Scan for the cell matching the given text and deliver its (X, Y) coordinate at center. 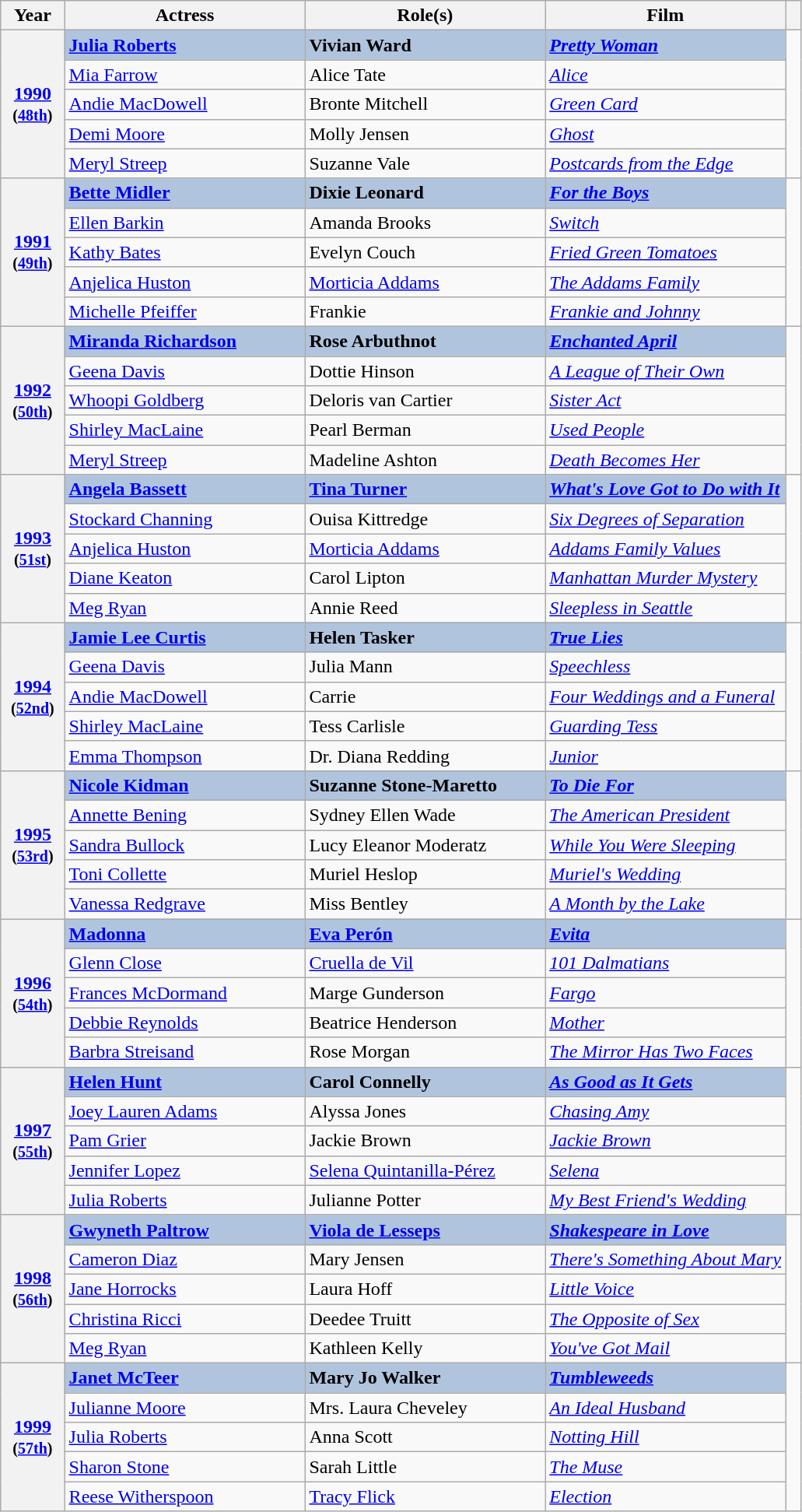
Shakespeare in Love (666, 1230)
Anna Scott (425, 1437)
Little Voice (666, 1289)
Emma Thompson (185, 756)
Pearl Berman (425, 430)
Cruella de Vil (425, 963)
Gwyneth Paltrow (185, 1230)
Nicole Kidman (185, 785)
Madeline Ashton (425, 460)
Reese Witherspoon (185, 1496)
Guarding Tess (666, 726)
Used People (666, 430)
To Die For (666, 785)
Green Card (666, 104)
Kathy Bates (185, 252)
Deedee Truitt (425, 1319)
Amanda Brooks (425, 223)
Suzanne Vale (425, 163)
Tumbleweeds (666, 1378)
Ellen Barkin (185, 223)
Dixie Leonard (425, 193)
1998 (56th) (33, 1289)
Mia Farrow (185, 75)
Viola de Lesseps (425, 1230)
Rose Arbuthnot (425, 341)
Ouisa Kittredge (425, 519)
Selena (666, 1170)
Ghost (666, 134)
Frankie and Johnny (666, 311)
Evelyn Couch (425, 252)
Alice (666, 75)
Tracy Flick (425, 1496)
1999 (57th) (33, 1437)
There's Something About Mary (666, 1259)
Mary Jensen (425, 1259)
While You Were Sleeping (666, 844)
Muriel Heslop (425, 875)
Sleepless in Seattle (666, 608)
True Lies (666, 637)
Jamie Lee Curtis (185, 637)
Film (666, 16)
Jane Horrocks (185, 1289)
Laura Hoff (425, 1289)
Junior (666, 756)
Whoopi Goldberg (185, 401)
Alyssa Jones (425, 1111)
The Mirror Has Two Faces (666, 1052)
Frances McDormand (185, 993)
Janet McTeer (185, 1378)
Notting Hill (666, 1437)
Addams Family Values (666, 549)
Madonna (185, 934)
The Addams Family (666, 282)
Mrs. Laura Cheveley (425, 1408)
Helen Tasker (425, 637)
Dottie Hinson (425, 371)
Vanessa Redgrave (185, 904)
A League of Their Own (666, 371)
1993 (51st) (33, 549)
Year (33, 16)
Diane Keaton (185, 578)
My Best Friend's Wedding (666, 1200)
Muriel's Wedding (666, 875)
Barbra Streisand (185, 1052)
Actress (185, 16)
1992 (50th) (33, 400)
Role(s) (425, 16)
Marge Gunderson (425, 993)
1995 (53rd) (33, 844)
Fried Green Tomatoes (666, 252)
Christina Ricci (185, 1319)
Debbie Reynolds (185, 1023)
101 Dalmatians (666, 963)
Four Weddings and a Funeral (666, 696)
1997 (55th) (33, 1141)
Tina Turner (425, 489)
Julianne Potter (425, 1200)
Dr. Diana Redding (425, 756)
1991 (49th) (33, 252)
Cameron Diaz (185, 1259)
Julianne Moore (185, 1408)
The Opposite of Sex (666, 1319)
Michelle Pfeiffer (185, 311)
Rose Morgan (425, 1052)
Pretty Woman (666, 45)
Sister Act (666, 401)
An Ideal Husband (666, 1408)
Sharon Stone (185, 1467)
Helen Hunt (185, 1082)
Annette Bening (185, 815)
You've Got Mail (666, 1349)
Carrie (425, 696)
Six Degrees of Separation (666, 519)
1990 (48th) (33, 104)
A Month by the Lake (666, 904)
Election (666, 1496)
Beatrice Henderson (425, 1023)
Miss Bentley (425, 904)
Miranda Richardson (185, 341)
Tess Carlisle (425, 726)
1996 (54th) (33, 993)
Demi Moore (185, 134)
Eva Perón (425, 934)
What's Love Got to Do with It (666, 489)
Death Becomes Her (666, 460)
Lucy Eleanor Moderatz (425, 844)
Deloris van Cartier (425, 401)
Joey Lauren Adams (185, 1111)
Mother (666, 1023)
As Good as It Gets (666, 1082)
Julia Mann (425, 667)
The American President (666, 815)
Angela Bassett (185, 489)
Chasing Amy (666, 1111)
Manhattan Murder Mystery (666, 578)
Sydney Ellen Wade (425, 815)
Alice Tate (425, 75)
For the Boys (666, 193)
Selena Quintanilla-Pérez (425, 1170)
Evita (666, 934)
Carol Connelly (425, 1082)
Stockard Channing (185, 519)
Speechless (666, 667)
The Muse (666, 1467)
Suzanne Stone-Maretto (425, 785)
Bette Midler (185, 193)
Bronte Mitchell (425, 104)
Jennifer Lopez (185, 1170)
Vivian Ward (425, 45)
Glenn Close (185, 963)
Toni Collette (185, 875)
Molly Jensen (425, 134)
1994 (52nd) (33, 696)
Enchanted April (666, 341)
Mary Jo Walker (425, 1378)
Annie Reed (425, 608)
Frankie (425, 311)
Carol Lipton (425, 578)
Sarah Little (425, 1467)
Sandra Bullock (185, 844)
Fargo (666, 993)
Pam Grier (185, 1141)
Postcards from the Edge (666, 163)
Kathleen Kelly (425, 1349)
Switch (666, 223)
